Extract the (X, Y) coordinate from the center of the cell holding the provided text.  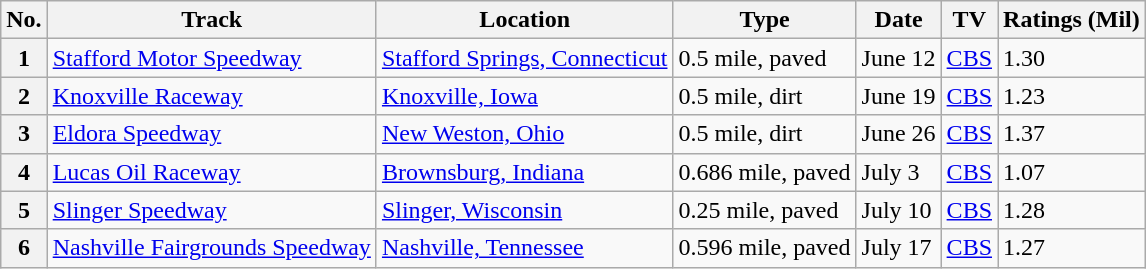
June 12 (898, 58)
0.596 mile, paved (764, 248)
No. (24, 20)
1.23 (1072, 96)
Stafford Motor Speedway (212, 58)
Slinger, Wisconsin (524, 210)
Location (524, 20)
TV (969, 20)
Eldora Speedway (212, 134)
4 (24, 172)
June 26 (898, 134)
July 17 (898, 248)
Nashville, Tennessee (524, 248)
Nashville Fairgrounds Speedway (212, 248)
Track (212, 20)
Date (898, 20)
0.25 mile, paved (764, 210)
Knoxville, Iowa (524, 96)
New Weston, Ohio (524, 134)
1.07 (1072, 172)
July 10 (898, 210)
June 19 (898, 96)
Ratings (Mil) (1072, 20)
July 3 (898, 172)
1.37 (1072, 134)
1.28 (1072, 210)
Knoxville Raceway (212, 96)
0.686 mile, paved (764, 172)
Lucas Oil Raceway (212, 172)
Brownsburg, Indiana (524, 172)
5 (24, 210)
Slinger Speedway (212, 210)
Type (764, 20)
Stafford Springs, Connecticut (524, 58)
1.30 (1072, 58)
2 (24, 96)
0.5 mile, paved (764, 58)
3 (24, 134)
1 (24, 58)
1.27 (1072, 248)
6 (24, 248)
